Return (X, Y) of the center of cell containing provided text 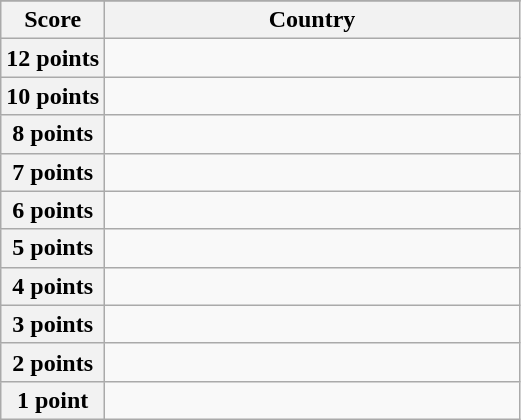
5 points (53, 248)
7 points (53, 172)
1 point (53, 400)
Country (312, 20)
12 points (53, 58)
Score (53, 20)
3 points (53, 324)
8 points (53, 134)
10 points (53, 96)
2 points (53, 362)
6 points (53, 210)
4 points (53, 286)
